For the text-containing cell, return its midpoint in [X, Y] coordinate format. 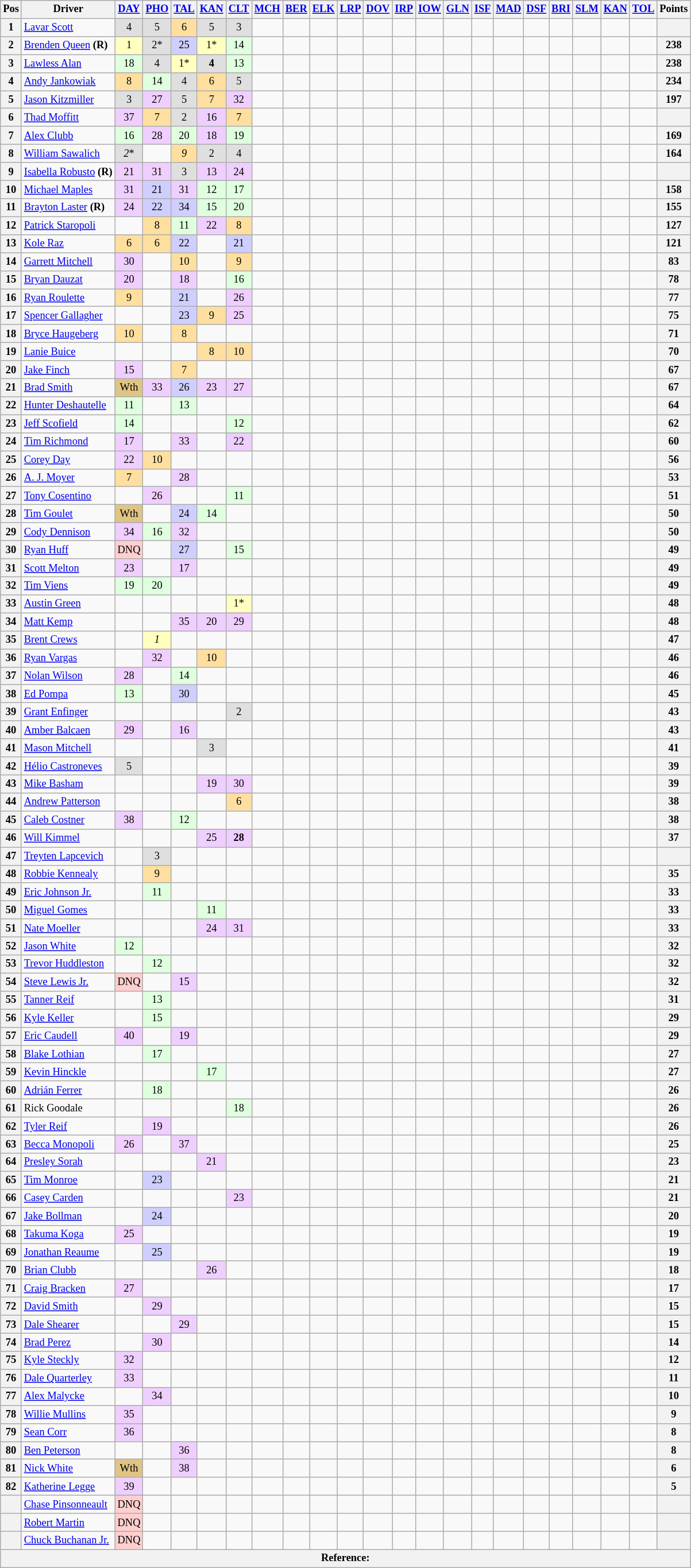
55 [11, 1001]
155 [674, 208]
Eric Caudell [68, 1036]
Jonathan Reaume [68, 1252]
72 [11, 1306]
Trevor Huddleston [68, 964]
63 [11, 1144]
Miguel Gomes [68, 910]
83 [674, 262]
80 [11, 1451]
234 [674, 82]
Alex Malycke [68, 1397]
Ben Peterson [68, 1451]
Alex Clubb [68, 136]
BER [296, 9]
Robert Martin [68, 1522]
61 [11, 1109]
Kyle Keller [68, 1018]
52 [11, 947]
Jake Bollman [68, 1216]
Bryan Dauzat [68, 279]
TAL [184, 9]
Cody Dennison [68, 532]
Nate Moeller [68, 928]
Craig Bracken [68, 1289]
Amber Balcaen [68, 729]
DOV [378, 9]
57 [11, 1036]
ISF [482, 9]
42 [11, 766]
Casey Carden [68, 1198]
Becca Monopoli [68, 1144]
Sean Corr [68, 1432]
Takuma Koga [68, 1235]
Thad Moffitt [68, 117]
Tim Viens [68, 586]
Austin Green [68, 604]
Hélio Castroneves [68, 766]
DAY [129, 9]
Corey Day [68, 459]
TOL [643, 9]
ELK [323, 9]
Jeff Scofield [68, 424]
PHO [157, 9]
GLN [457, 9]
IRP [404, 9]
BRI [561, 9]
Michael Maples [68, 190]
Lawless Alan [68, 63]
Driver [68, 9]
Tim Richmond [68, 442]
Kole Raz [68, 244]
SLM [587, 9]
65 [11, 1180]
169 [674, 136]
Kyle Steckly [68, 1360]
Brenden Queen (R) [68, 46]
Dale Shearer [68, 1324]
Mason Mitchell [68, 748]
Andy Jankowiak [68, 82]
Jason White [68, 947]
69 [11, 1252]
Ryan Vargas [68, 658]
Nick White [68, 1468]
Lanie Buice [68, 352]
Jason Kitzmiller [68, 100]
76 [11, 1378]
121 [674, 244]
Ryan Roulette [68, 298]
Patrick Staropoli [68, 225]
Will Kimmel [68, 839]
81 [11, 1468]
Brad Perez [68, 1343]
Steve Lewis Jr. [68, 982]
Reference: [346, 1559]
Mike Basham [68, 785]
Brad Smith [68, 388]
Tim Monroe [68, 1180]
Blake Lothian [68, 1055]
Hunter Deshautelle [68, 405]
158 [674, 190]
Ryan Huff [68, 550]
Eric Johnson Jr. [68, 893]
Matt Kemp [68, 621]
58 [11, 1055]
A. J. Moyer [68, 478]
Spencer Gallagher [68, 316]
Tim Goulet [68, 513]
Scott Melton [68, 567]
Isabella Robusto (R) [68, 171]
Brent Crews [68, 640]
79 [11, 1432]
Kevin Hinckle [68, 1072]
74 [11, 1343]
Pos [11, 9]
Points [674, 9]
Garrett Mitchell [68, 262]
Tony Cosentino [68, 496]
Katherine Legge [68, 1486]
Chase Pinsonneault [68, 1505]
IOW [430, 9]
David Smith [68, 1306]
Brian Clubb [68, 1270]
164 [674, 154]
Tyler Reif [68, 1126]
Lavar Scott [68, 28]
CLT [239, 9]
Jake Finch [68, 370]
68 [11, 1235]
Presley Sorah [68, 1163]
44 [11, 802]
Dale Quarterley [68, 1378]
Robbie Kennealy [68, 874]
127 [674, 225]
54 [11, 982]
William Sawalich [68, 154]
Bryce Haugeberg [68, 334]
Caleb Costner [68, 820]
MCH [267, 9]
LRP [350, 9]
Chuck Buchanan Jr. [68, 1540]
Willie Mullins [68, 1414]
59 [11, 1072]
Rick Goodale [68, 1109]
Andrew Patterson [68, 802]
Treyten Lapcevich [68, 856]
82 [11, 1486]
Ed Pompa [68, 694]
66 [11, 1198]
MAD [509, 9]
Grant Enfinger [68, 712]
73 [11, 1324]
Brayton Laster (R) [68, 208]
DSF [536, 9]
Tanner Reif [68, 1001]
Adrián Ferrer [68, 1090]
Nolan Wilson [68, 675]
197 [674, 100]
